Detect which cell encompasses the target text, then output its (X, Y) center coordinate. 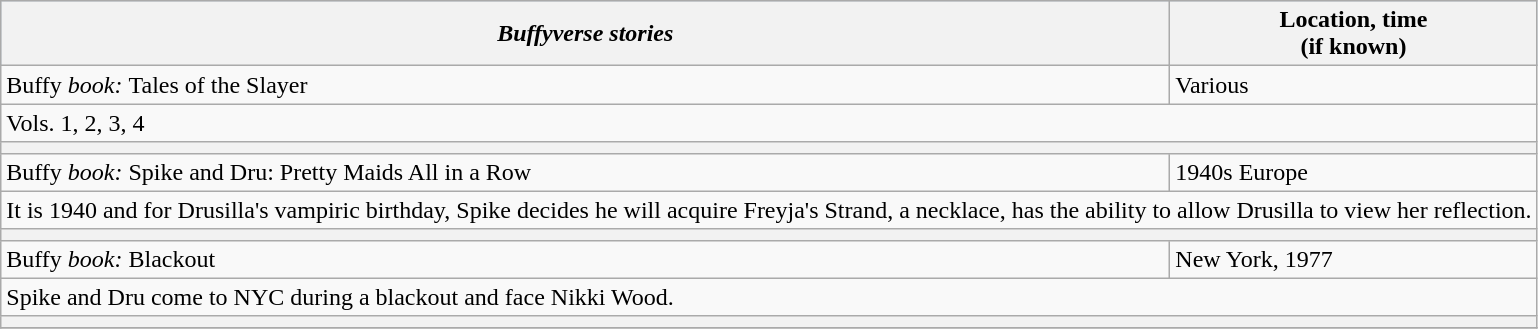
New York, 1977 (1354, 259)
Various (1354, 85)
1940s Europe (1354, 172)
Location, time (if known) (1354, 34)
Buffy book: Spike and Dru: Pretty Maids All in a Row (586, 172)
Buffyverse stories (586, 34)
Buffy book: Blackout (586, 259)
Spike and Dru come to NYC during a blackout and face Nikki Wood. (769, 297)
Vols. 1, 2, 3, 4 (769, 123)
Buffy book: Tales of the Slayer (586, 85)
